For the text-containing cell, return its midpoint in [X, Y] coordinate format. 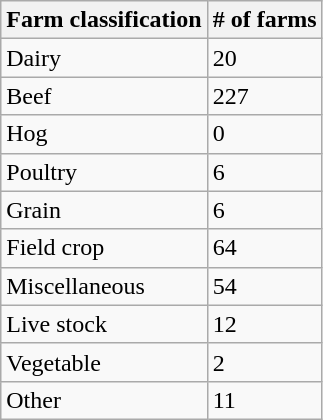
Vegetable [104, 362]
Hog [104, 134]
20 [264, 58]
54 [264, 286]
64 [264, 248]
Grain [104, 210]
11 [264, 400]
Other [104, 400]
Miscellaneous [104, 286]
2 [264, 362]
Live stock [104, 324]
12 [264, 324]
Poultry [104, 172]
Beef [104, 96]
227 [264, 96]
0 [264, 134]
# of farms [264, 20]
Farm classification [104, 20]
Field crop [104, 248]
Dairy [104, 58]
